Search for the cell housing the specified text and yield its (x, y) center coordinate. 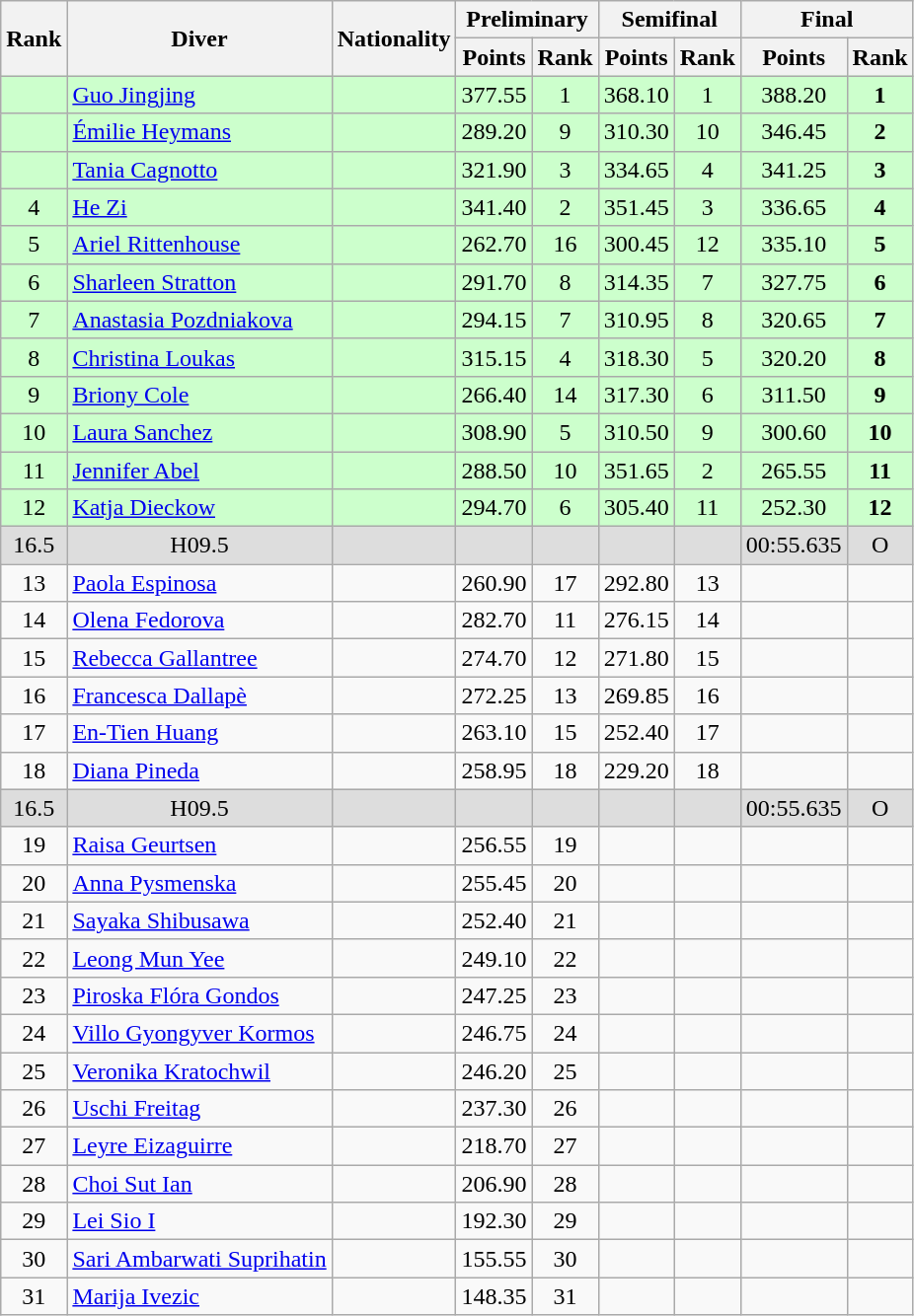
314.35 (636, 282)
Paola Espinosa (199, 583)
247.25 (494, 995)
246.75 (494, 1033)
310.95 (636, 320)
Villo Gyongyver Kormos (199, 1033)
Anastasia Pozdniakova (199, 320)
315.15 (494, 357)
Diver (199, 38)
300.45 (636, 245)
292.80 (636, 583)
288.50 (494, 471)
318.30 (636, 357)
Semifinal (669, 20)
368.10 (636, 95)
260.90 (494, 583)
249.10 (494, 958)
294.15 (494, 320)
341.40 (494, 207)
Marija Ivezic (199, 1296)
Final (827, 20)
218.70 (494, 1146)
256.55 (494, 845)
305.40 (636, 508)
Guo Jingjing (199, 95)
265.55 (794, 471)
271.80 (636, 658)
Olena Fedorova (199, 621)
272.25 (494, 695)
346.45 (794, 132)
334.65 (636, 170)
Preliminary (527, 20)
Veronika Kratochwil (199, 1070)
266.40 (494, 395)
Leong Mun Yee (199, 958)
276.15 (636, 621)
289.20 (494, 132)
Anna Pysmenska (199, 883)
Sari Ambarwati Suprihatin (199, 1259)
263.10 (494, 733)
300.60 (794, 432)
Uschi Freitag (199, 1109)
Francesca Dallapè (199, 695)
Lei Sio I (199, 1221)
310.50 (636, 432)
148.35 (494, 1296)
Choi Sut Ian (199, 1184)
Sharleen Stratton (199, 282)
351.65 (636, 471)
320.65 (794, 320)
229.20 (636, 770)
321.90 (494, 170)
Laura Sanchez (199, 432)
274.70 (494, 658)
Leyre Eizaguirre (199, 1146)
Sayaka Shibusawa (199, 920)
237.30 (494, 1109)
377.55 (494, 95)
335.10 (794, 245)
294.70 (494, 508)
Briony Cole (199, 395)
155.55 (494, 1259)
Rebecca Gallantree (199, 658)
He Zi (199, 207)
Nationality (394, 38)
258.95 (494, 770)
255.45 (494, 883)
206.90 (494, 1184)
Tania Cagnotto (199, 170)
317.30 (636, 395)
311.50 (794, 395)
291.70 (494, 282)
269.85 (636, 695)
Katja Dieckow (199, 508)
192.30 (494, 1221)
388.20 (794, 95)
Christina Loukas (199, 357)
Jennifer Abel (199, 471)
320.20 (794, 357)
252.30 (794, 508)
282.70 (494, 621)
246.20 (494, 1070)
Émilie Heymans (199, 132)
327.75 (794, 282)
262.70 (494, 245)
Raisa Geurtsen (199, 845)
336.65 (794, 207)
351.45 (636, 207)
308.90 (494, 432)
310.30 (636, 132)
Piroska Flóra Gondos (199, 995)
341.25 (794, 170)
Diana Pineda (199, 770)
En-Tien Huang (199, 733)
Ariel Rittenhouse (199, 245)
